Return the [X, Y] coordinate for the center point of the cell that contains the specified text.  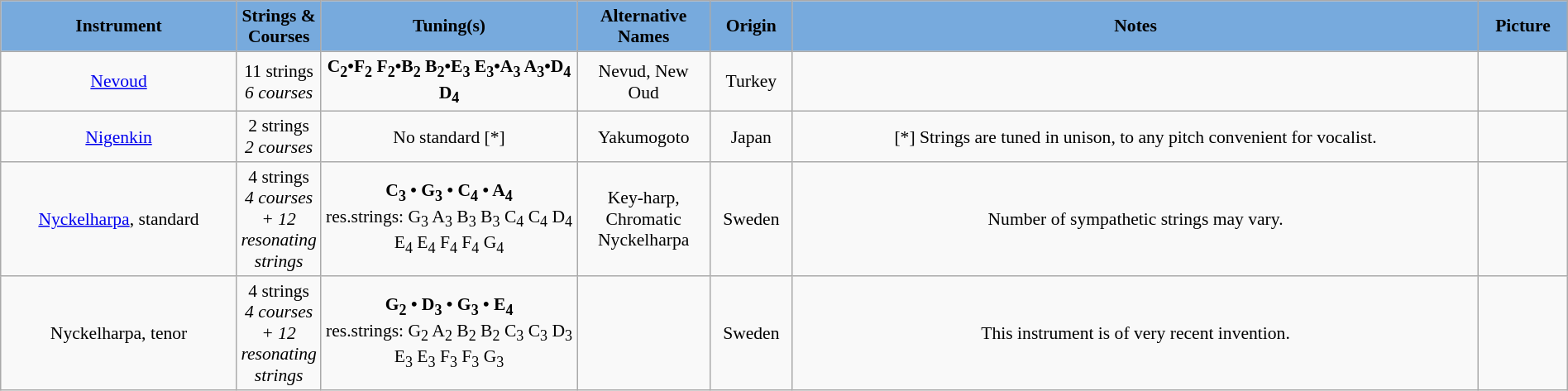
Japan [751, 137]
Strings & Courses [279, 26]
No standard [*] [449, 137]
G2 • D3 • G3 • E4res.strings: G2 A2 B2 B2 C3 C3 D3 E3 E3 F3 F3 G3 [449, 332]
Nevud, New Oud [643, 81]
C3 • G3 • C4 • A4res.strings: G3 A3 B3 B3 C4 C4 D4 E4 E4 F4 F4 G4 [449, 219]
C2•F2 F2•B2 B2•E3 E3•A3 A3•D4 D4 [449, 81]
Notes [1135, 26]
Alternative Names [643, 26]
Turkey [751, 81]
Picture [1523, 26]
Yakumogoto [643, 137]
Origin [751, 26]
[*] Strings are tuned in unison, to any pitch convenient for vocalist. [1135, 137]
Instrument [119, 26]
Key-harp,Chromatic Nyckelharpa [643, 219]
Tuning(s) [449, 26]
Number of sympathetic strings may vary. [1135, 219]
Nevoud [119, 81]
2 strings2 courses [279, 137]
This instrument is of very recent invention. [1135, 332]
Nyckelharpa, tenor [119, 332]
11 strings6 courses [279, 81]
Nigenkin [119, 137]
Nyckelharpa, standard [119, 219]
